Find where the given text appears and provide that cell's center as [x, y] coordinate. 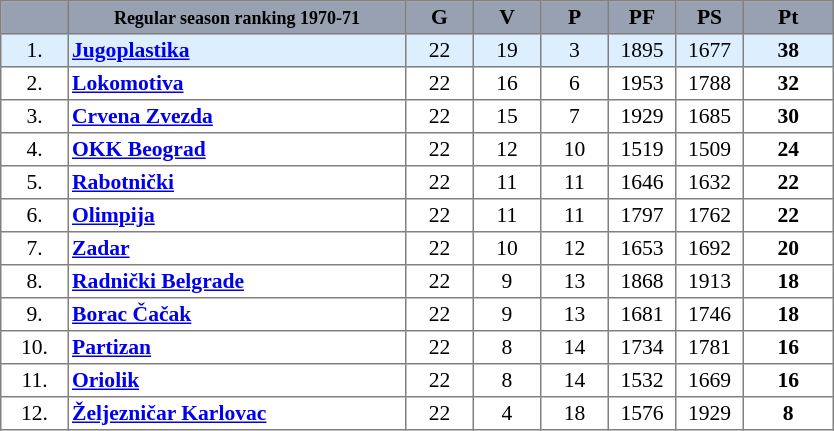
1788 [710, 84]
1746 [710, 314]
PF [642, 18]
Oriolik [237, 380]
OKK Beograd [237, 150]
P [575, 18]
5. [35, 182]
32 [788, 84]
1. [35, 50]
1576 [642, 414]
1677 [710, 50]
3 [575, 50]
1781 [710, 348]
38 [788, 50]
Borac Čačak [237, 314]
1895 [642, 50]
PS [710, 18]
Rabotnički [237, 182]
Lokomotiva [237, 84]
9. [35, 314]
1762 [710, 216]
1669 [710, 380]
1509 [710, 150]
Pt [788, 18]
1646 [642, 182]
1681 [642, 314]
Regular season ranking 1970-71 [237, 18]
Jugoplastika [237, 50]
Crvena Zvezda [237, 116]
8. [35, 282]
1632 [710, 182]
20 [788, 248]
10. [35, 348]
12. [35, 414]
7 [575, 116]
Željezničar Karlovac [237, 414]
1519 [642, 150]
1532 [642, 380]
24 [788, 150]
3. [35, 116]
1692 [710, 248]
Radnički Belgrade [237, 282]
4 [507, 414]
1734 [642, 348]
1868 [642, 282]
Olimpija [237, 216]
1953 [642, 84]
19 [507, 50]
G [440, 18]
1653 [642, 248]
Partizan [237, 348]
V [507, 18]
1797 [642, 216]
2. [35, 84]
11. [35, 380]
30 [788, 116]
6 [575, 84]
6. [35, 216]
4. [35, 150]
15 [507, 116]
7. [35, 248]
1913 [710, 282]
Zadar [237, 248]
1685 [710, 116]
